Pinpoint the cell where the given text exists, returning its [x, y] midpoint coordinate. 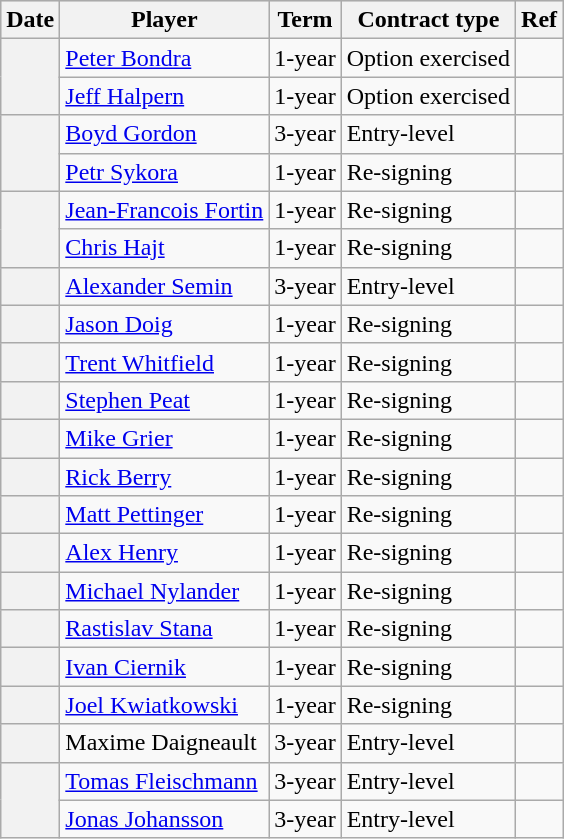
Alexander Semin [164, 286]
Boyd Gordon [164, 134]
Rick Berry [164, 477]
Chris Hajt [164, 248]
Stephen Peat [164, 400]
Tomas Fleischmann [164, 781]
Petr Sykora [164, 172]
Rastislav Stana [164, 629]
Jean-Francois Fortin [164, 210]
Matt Pettinger [164, 515]
Player [164, 20]
Peter Bondra [164, 58]
Maxime Daigneault [164, 743]
Michael Nylander [164, 591]
Contract type [428, 20]
Joel Kwiatkowski [164, 705]
Ivan Ciernik [164, 667]
Alex Henry [164, 553]
Date [30, 20]
Trent Whitfield [164, 362]
Jason Doig [164, 324]
Ref [540, 20]
Mike Grier [164, 438]
Jonas Johansson [164, 819]
Term [305, 20]
Jeff Halpern [164, 96]
